Locate the cell with the specified text and output its (X, Y) center coordinate. 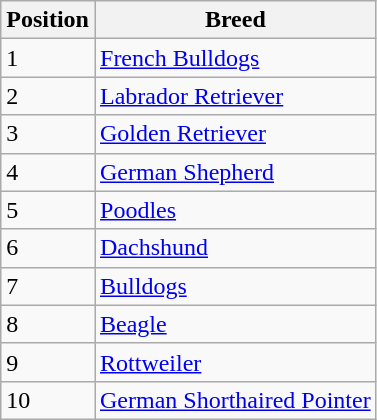
9 (48, 362)
Labrador Retriever (235, 96)
German Shepherd (235, 172)
7 (48, 286)
Beagle (235, 324)
6 (48, 248)
1 (48, 58)
Dachshund (235, 248)
8 (48, 324)
Position (48, 20)
Golden Retriever (235, 134)
German Shorthaired Pointer (235, 400)
Poodles (235, 210)
5 (48, 210)
2 (48, 96)
Rottweiler (235, 362)
Breed (235, 20)
French Bulldogs (235, 58)
10 (48, 400)
4 (48, 172)
3 (48, 134)
Bulldogs (235, 286)
